Return the (X, Y) coordinate for the center point of the cell that contains the specified text.  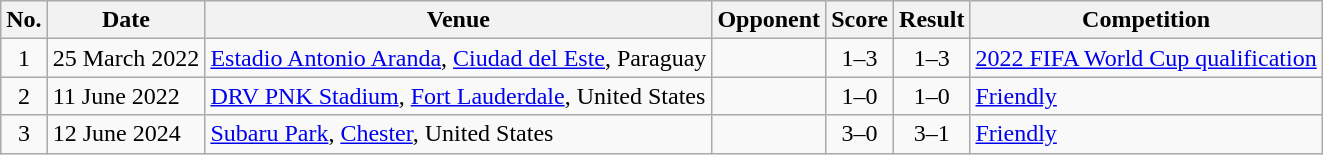
Venue (458, 20)
1 (24, 58)
3–0 (860, 134)
DRV PNK Stadium, Fort Lauderdale, United States (458, 96)
12 June 2024 (126, 134)
Estadio Antonio Aranda, Ciudad del Este, Paraguay (458, 58)
No. (24, 20)
2 (24, 96)
11 June 2022 (126, 96)
25 March 2022 (126, 58)
3 (24, 134)
2022 FIFA World Cup qualification (1146, 58)
Score (860, 20)
Result (932, 20)
Subaru Park, Chester, United States (458, 134)
Opponent (769, 20)
Competition (1146, 20)
Date (126, 20)
3–1 (932, 134)
